Pinpoint the cell where the given text exists, returning its (x, y) midpoint coordinate. 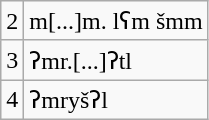
3 (12, 60)
4 (12, 100)
ʔmr.[...]ʔtl (116, 60)
2 (12, 21)
m[...]m. lʕm šmm (116, 21)
ʔmryšʔl (116, 100)
